Pinpoint the cell where the given text exists, returning its [X, Y] midpoint coordinate. 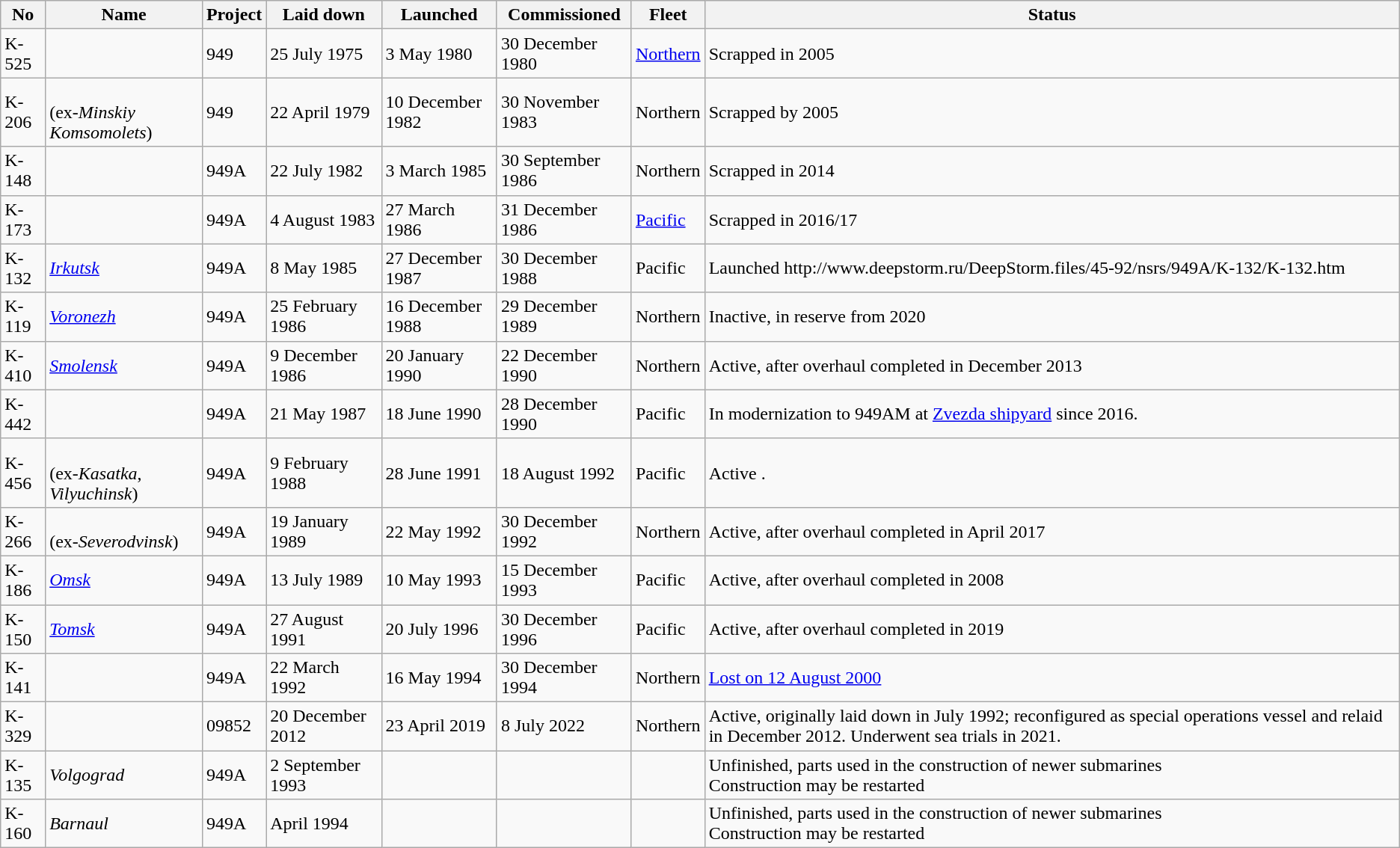
23 April 2019 [439, 727]
20 December 2012 [324, 727]
(ex-Kasatka, Vilyuchinsk) [124, 473]
Barnaul [124, 824]
K-456 [23, 473]
K-266 [23, 531]
22 May 1992 [439, 531]
27 December 1987 [439, 268]
15 December 1993 [564, 580]
K-132 [23, 268]
30 December 1980 [564, 54]
Launched [439, 15]
Volgograd [124, 775]
Status [1051, 15]
18 August 1992 [564, 473]
K-135 [23, 775]
K-442 [23, 414]
K-150 [23, 628]
Active, after overhaul completed in 2008 [1051, 580]
Active, after overhaul completed in April 2017 [1051, 531]
Tomsk [124, 628]
28 December 1990 [564, 414]
Omsk [124, 580]
31 December 1986 [564, 220]
09852 [233, 727]
K-186 [23, 580]
K-160 [23, 824]
27 March 1986 [439, 220]
K-148 [23, 170]
8 May 1985 [324, 268]
(ex-Severodvinsk) [124, 531]
22 April 1979 [324, 112]
K-410 [23, 365]
Voronezh [124, 317]
Project [233, 15]
Scrapped in 2014 [1051, 170]
Active, after overhaul completed in December 2013 [1051, 365]
9 December 1986 [324, 365]
April 1994 [324, 824]
Active, after overhaul completed in 2019 [1051, 628]
21 May 1987 [324, 414]
13 July 1989 [324, 580]
19 January 1989 [324, 531]
Laid down [324, 15]
18 June 1990 [439, 414]
4 August 1983 [324, 220]
27 August 1991 [324, 628]
30 December 1992 [564, 531]
Fleet [668, 15]
30 November 1983 [564, 112]
K-525 [23, 54]
Launched http://www.deepstorm.ru/DeepStorm.files/45-92/nsrs/949A/K-132/K-132.htm [1051, 268]
K-141 [23, 678]
Scrapped in 2016/17 [1051, 220]
Active . [1051, 473]
2 September 1993 [324, 775]
10 December 1982 [439, 112]
Lost on 12 August 2000 [1051, 678]
(ex-Minskiy Komsomolets) [124, 112]
K-173 [23, 220]
20 January 1990 [439, 365]
Commissioned [564, 15]
30 December 1988 [564, 268]
In modernization to 949AM at Zvezda shipyard since 2016. [1051, 414]
30 September 1986 [564, 170]
Smolensk [124, 365]
3 March 1985 [439, 170]
3 May 1980 [439, 54]
K-329 [23, 727]
16 December 1988 [439, 317]
8 July 2022 [564, 727]
28 June 1991 [439, 473]
Scrapped in 2005 [1051, 54]
9 February 1988 [324, 473]
Active, originally laid down in July 1992; reconfigured as special operations vessel and relaid in December 2012. Underwent sea trials in 2021. [1051, 727]
30 December 1994 [564, 678]
29 December 1989 [564, 317]
20 July 1996 [439, 628]
30 December 1996 [564, 628]
22 July 1982 [324, 170]
25 February 1986 [324, 317]
No [23, 15]
22 December 1990 [564, 365]
Irkutsk [124, 268]
10 May 1993 [439, 580]
22 March 1992 [324, 678]
Inactive, in reserve from 2020 [1051, 317]
Scrapped by 2005 [1051, 112]
K-206 [23, 112]
K-119 [23, 317]
Name [124, 15]
16 May 1994 [439, 678]
25 July 1975 [324, 54]
